Output the (X, Y) coordinate of the center of the cell containing the given text.  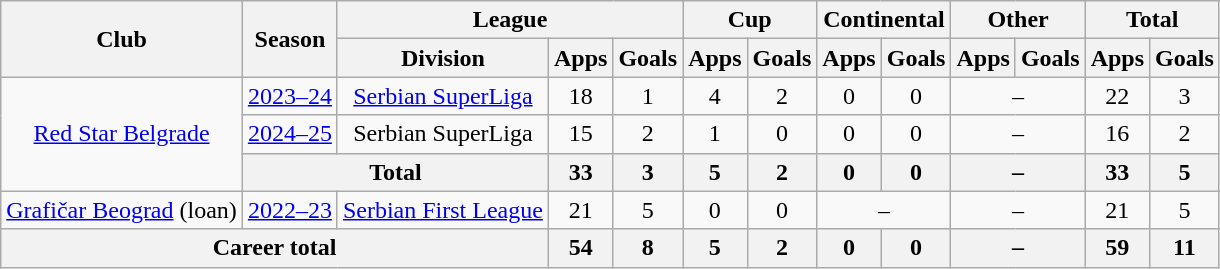
Serbian First League (442, 210)
54 (580, 248)
Red Star Belgrade (122, 134)
League (510, 20)
16 (1117, 134)
8 (648, 248)
4 (715, 96)
Division (442, 58)
2022–23 (290, 210)
11 (1185, 248)
Continental (884, 20)
Season (290, 39)
Career total (275, 248)
Grafičar Beograd (loan) (122, 210)
Club (122, 39)
2024–25 (290, 134)
Cup (750, 20)
22 (1117, 96)
18 (580, 96)
15 (580, 134)
Other (1018, 20)
2023–24 (290, 96)
59 (1117, 248)
